Provide the (X, Y) coordinate of the cell's center where the given text is located.  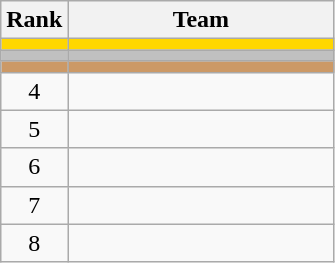
8 (34, 243)
Rank (34, 20)
7 (34, 205)
4 (34, 91)
6 (34, 167)
5 (34, 129)
Team (201, 20)
